Extract the (x, y) coordinate from the center of the cell holding the provided text.  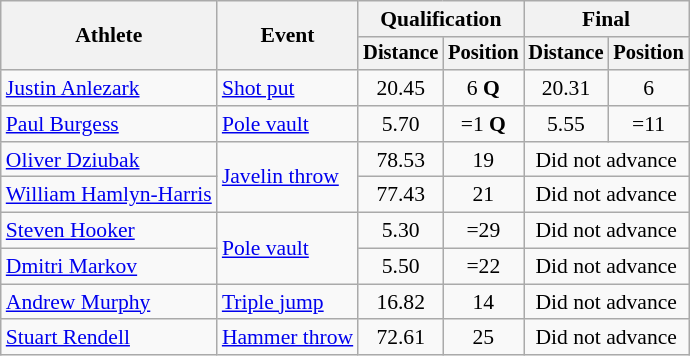
6 (648, 88)
=1 Q (483, 124)
5.70 (400, 124)
Justin Anlezark (109, 88)
Oliver Dziubak (109, 160)
16.82 (400, 302)
19 (483, 160)
Paul Burgess (109, 124)
14 (483, 302)
=11 (648, 124)
72.61 (400, 338)
Stuart Rendell (109, 338)
Dmitri Markov (109, 267)
5.30 (400, 231)
25 (483, 338)
Andrew Murphy (109, 302)
5.55 (566, 124)
Athlete (109, 36)
Javelin throw (288, 178)
William Hamlyn-Harris (109, 195)
Shot put (288, 88)
Steven Hooker (109, 231)
5.50 (400, 267)
20.45 (400, 88)
=29 (483, 231)
Qualification (440, 19)
77.43 (400, 195)
Final (606, 19)
=22 (483, 267)
78.53 (400, 160)
Event (288, 36)
20.31 (566, 88)
Triple jump (288, 302)
Hammer throw (288, 338)
21 (483, 195)
6 Q (483, 88)
